Scan for the cell matching the given text and deliver its (X, Y) coordinate at center. 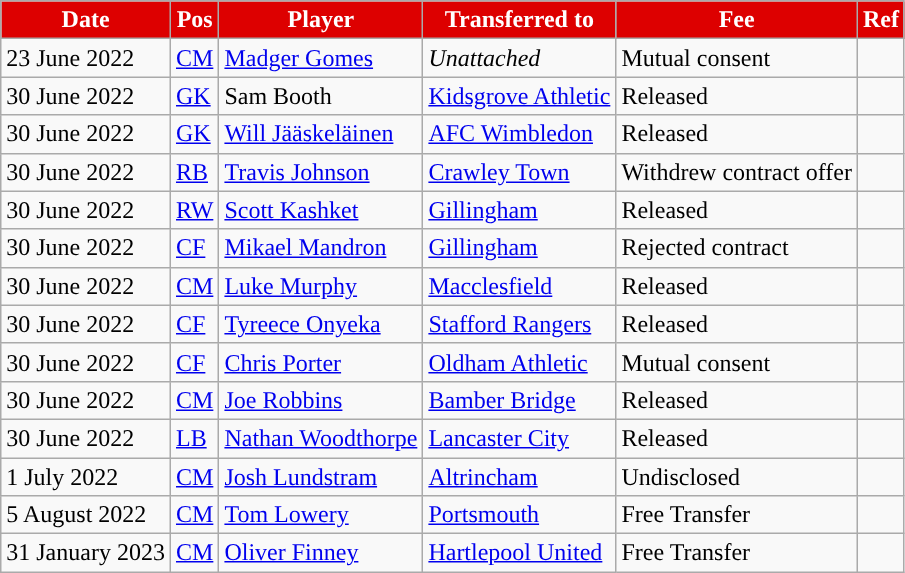
Luke Murphy (321, 286)
Sam Booth (321, 96)
Player (321, 20)
RB (194, 172)
1 July 2022 (86, 477)
Chris Porter (321, 362)
Scott Kashket (321, 210)
Date (86, 20)
23 June 2022 (86, 58)
Ref (880, 20)
Macclesfield (520, 286)
Madger Gomes (321, 58)
AFC Wimbledon (520, 134)
Transferred to (520, 20)
Hartlepool United (520, 553)
Nathan Woodthorpe (321, 438)
Bamber Bridge (520, 400)
5 August 2022 (86, 515)
Rejected contract (737, 248)
Fee (737, 20)
Kidsgrove Athletic (520, 96)
Portsmouth (520, 515)
Tyreece Onyeka (321, 324)
Oldham Athletic (520, 362)
Stafford Rangers (520, 324)
Josh Lundstram (321, 477)
Undisclosed (737, 477)
Travis Johnson (321, 172)
Crawley Town (520, 172)
Lancaster City (520, 438)
31 January 2023 (86, 553)
Unattached (520, 58)
Tom Lowery (321, 515)
RW (194, 210)
Mikael Mandron (321, 248)
Joe Robbins (321, 400)
Pos (194, 20)
Will Jääskeläinen (321, 134)
Withdrew contract offer (737, 172)
Altrincham (520, 477)
Oliver Finney (321, 553)
LB (194, 438)
